From the cell containing the given text, extract its center point as [X, Y] coordinate. 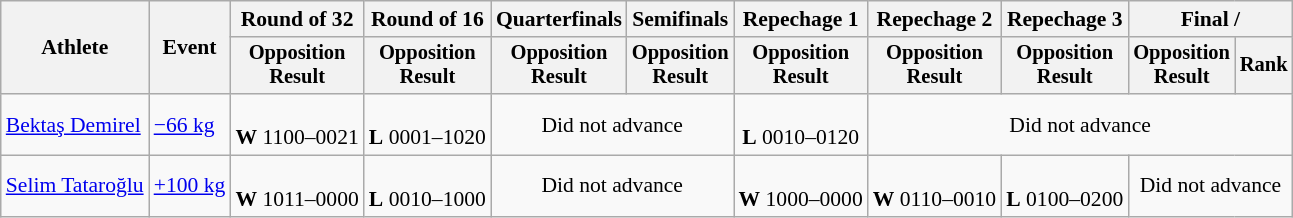
Athlete [75, 48]
Round of 16 [428, 19]
Final / [1210, 19]
Selim Tataroğlu [75, 186]
Semifinals [680, 19]
+100 kg [190, 186]
W 0110–0010 [934, 186]
W 1011–0000 [296, 186]
−66 kg [190, 124]
Rank [1264, 66]
L 0010–0120 [801, 124]
W 1100–0021 [296, 124]
L 0010–1000 [428, 186]
Repechage 3 [1064, 19]
W 1000–0000 [801, 186]
L 0100–0200 [1064, 186]
Repechage 1 [801, 19]
Bektaş Demirel [75, 124]
L 0001–1020 [428, 124]
Event [190, 48]
Round of 32 [296, 19]
Quarterfinals [559, 19]
Repechage 2 [934, 19]
